Scan for the cell matching the given text and deliver its [X, Y] coordinate at center. 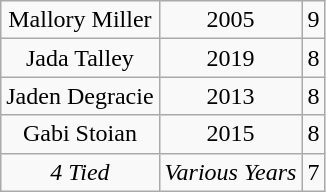
4 Tied [80, 172]
9 [314, 20]
7 [314, 172]
2015 [230, 134]
Gabi Stoian [80, 134]
Mallory Miller [80, 20]
Jada Talley [80, 58]
Jaden Degracie [80, 96]
2013 [230, 96]
2019 [230, 58]
Various Years [230, 172]
2005 [230, 20]
